Locate the cell with the specified text and output its (x, y) center coordinate. 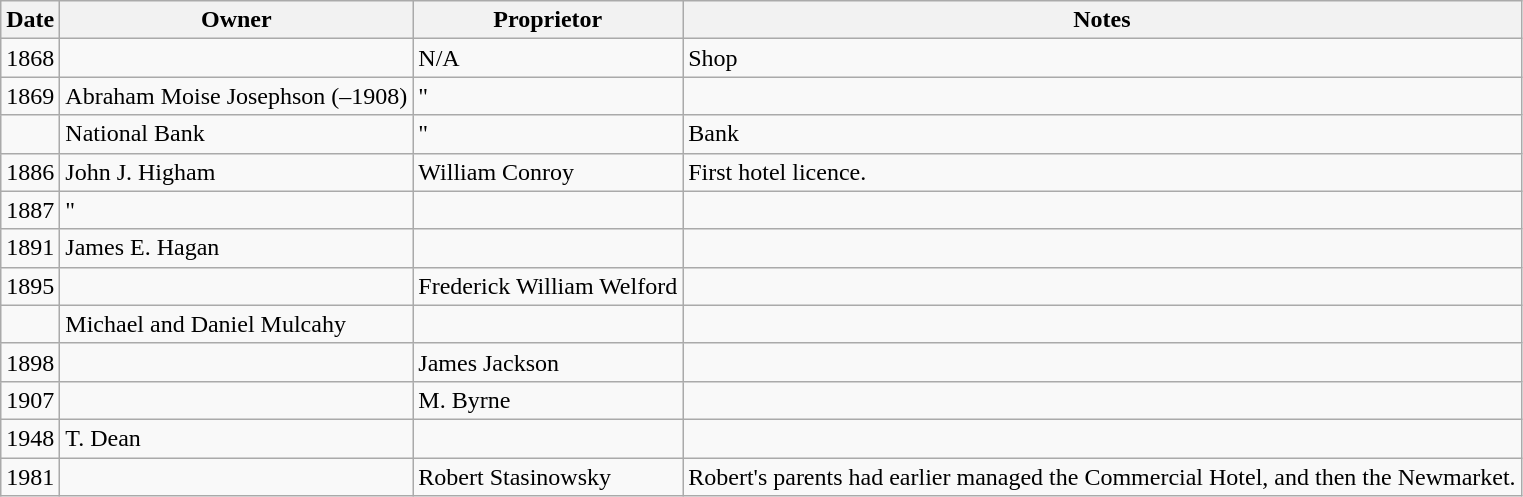
1891 (30, 248)
M. Byrne (548, 400)
1869 (30, 96)
1895 (30, 286)
National Bank (236, 134)
James E. Hagan (236, 248)
T. Dean (236, 438)
1868 (30, 58)
First hotel licence. (1102, 172)
Notes (1102, 20)
1886 (30, 172)
Frederick William Welford (548, 286)
Date (30, 20)
N/A (548, 58)
Robert's parents had earlier managed the Commercial Hotel, and then the Newmarket. (1102, 477)
William Conroy (548, 172)
1948 (30, 438)
John J. Higham (236, 172)
Abraham Moise Josephson (–1908) (236, 96)
1887 (30, 210)
1981 (30, 477)
Michael and Daniel Mulcahy (236, 324)
Robert Stasinowsky (548, 477)
1898 (30, 362)
Bank (1102, 134)
Owner (236, 20)
James Jackson (548, 362)
Shop (1102, 58)
Proprietor (548, 20)
1907 (30, 400)
